Output the [X, Y] coordinate of the center of the cell containing the given text.  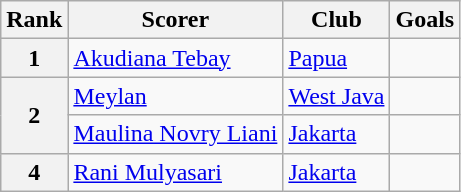
Rani Mulyasari [176, 172]
4 [34, 172]
Rank [34, 20]
2 [34, 115]
Papua [336, 58]
Club [336, 20]
Akudiana Tebay [176, 58]
Goals [425, 20]
1 [34, 58]
West Java [336, 96]
Meylan [176, 96]
Scorer [176, 20]
Maulina Novry Liani [176, 134]
